Return the (X, Y) coordinate for the center point of the cell that contains the specified text.  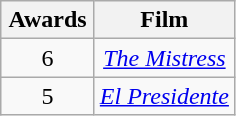
Film (164, 20)
Awards (48, 20)
6 (48, 58)
The Mistress (164, 58)
5 (48, 96)
El Presidente (164, 96)
